Extract the (X, Y) coordinate from the center of the cell holding the provided text.  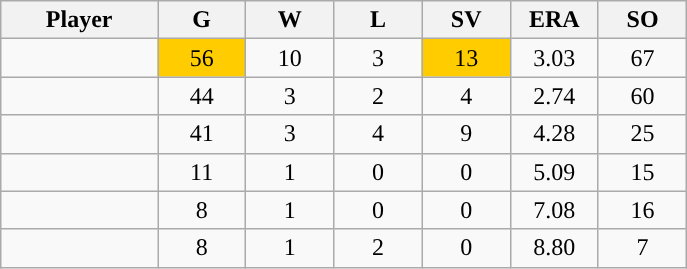
7 (642, 248)
11 (202, 172)
67 (642, 58)
G (202, 20)
10 (290, 58)
41 (202, 134)
8.80 (554, 248)
4.28 (554, 134)
2.74 (554, 96)
3.03 (554, 58)
5.09 (554, 172)
W (290, 20)
25 (642, 134)
44 (202, 96)
SO (642, 20)
16 (642, 210)
SV (466, 20)
56 (202, 58)
13 (466, 58)
9 (466, 134)
Player (80, 20)
ERA (554, 20)
15 (642, 172)
L (378, 20)
7.08 (554, 210)
60 (642, 96)
